Capture the cell that displays the provided text and extract its [x, y] central coordinate. 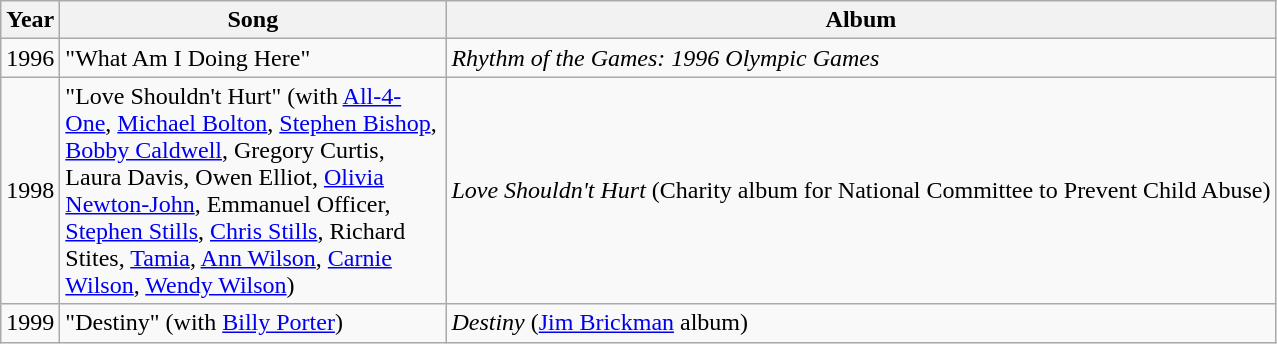
"Destiny" (with Billy Porter) [253, 323]
Year [30, 20]
Destiny (Jim Brickman album) [861, 323]
1996 [30, 58]
1999 [30, 323]
1998 [30, 190]
"What Am I Doing Here" [253, 58]
Love Shouldn't Hurt (Charity album for National Committee to Prevent Child Abuse) [861, 190]
Rhythm of the Games: 1996 Olympic Games [861, 58]
Album [861, 20]
Song [253, 20]
